Find where the given text appears and provide that cell's center as (X, Y) coordinate. 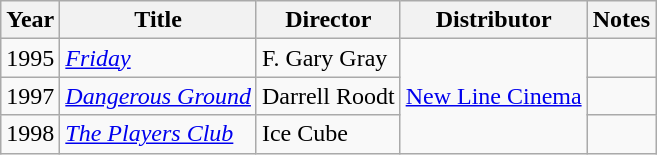
The Players Club (158, 134)
Year (30, 20)
Notes (621, 20)
F. Gary Gray (328, 58)
Director (328, 20)
Darrell Roodt (328, 96)
Distributor (494, 20)
Title (158, 20)
1995 (30, 58)
New Line Cinema (494, 96)
Friday (158, 58)
Dangerous Ground (158, 96)
1997 (30, 96)
1998 (30, 134)
Ice Cube (328, 134)
